Output the (x, y) coordinate of the center of the cell containing the given text.  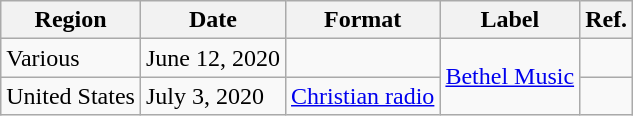
Format (363, 20)
Christian radio (363, 96)
June 12, 2020 (212, 58)
Ref. (606, 20)
Region (71, 20)
Label (510, 20)
Various (71, 58)
July 3, 2020 (212, 96)
Date (212, 20)
Bethel Music (510, 77)
United States (71, 96)
